Search for the cell housing the specified text and yield its (X, Y) center coordinate. 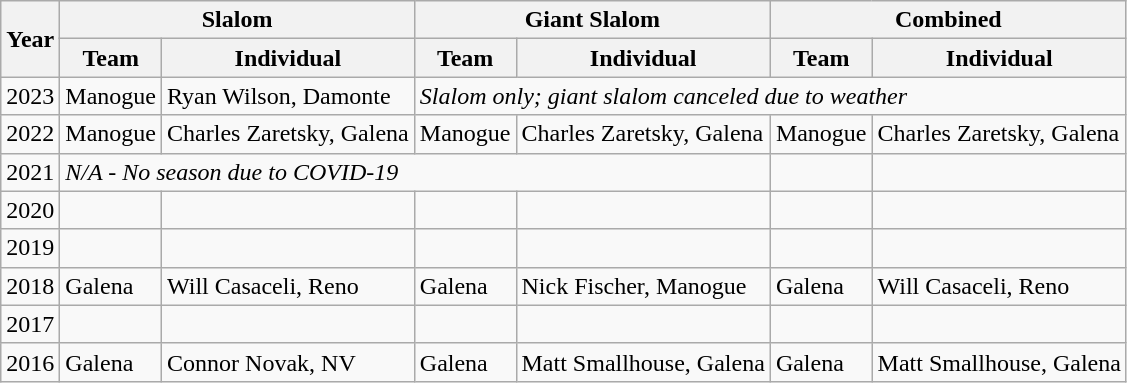
2018 (30, 286)
2021 (30, 172)
2023 (30, 96)
2019 (30, 248)
Year (30, 39)
2017 (30, 324)
Slalom (237, 20)
Connor Novak, NV (288, 362)
Ryan Wilson, Damonte (288, 96)
Combined (948, 20)
2022 (30, 134)
2020 (30, 210)
2016 (30, 362)
Nick Fischer, Manogue (643, 286)
Slalom only; giant slalom canceled due to weather (770, 96)
Giant Slalom (592, 20)
N/A - No season due to COVID-19 (416, 172)
